Search for the cell housing the specified text and yield its [X, Y] center coordinate. 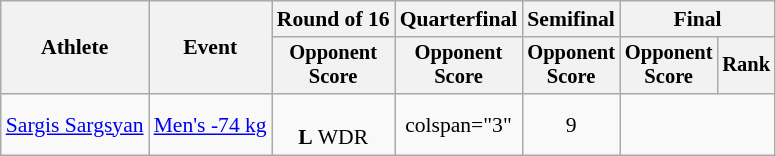
L WDR [334, 124]
Quarterfinal [459, 19]
Round of 16 [334, 19]
Men's -74 kg [210, 124]
Sargis Sargsyan [75, 124]
Final [698, 19]
Rank [746, 66]
9 [571, 124]
Athlete [75, 48]
Event [210, 48]
Semifinal [571, 19]
colspan="3" [459, 124]
